For the text-containing cell, return its midpoint in (x, y) coordinate format. 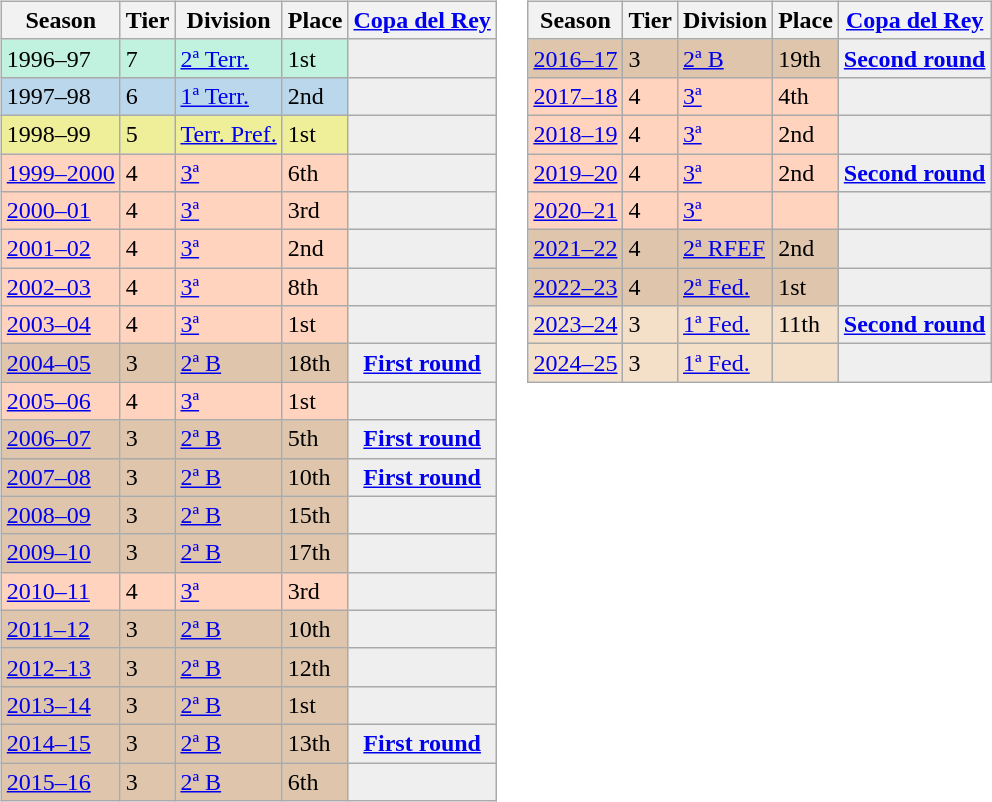
18th (315, 363)
7 (148, 58)
12th (315, 667)
2023–24 (576, 325)
2004–05 (60, 363)
2019–20 (576, 173)
2005–06 (60, 401)
17th (315, 553)
2000–01 (60, 211)
19th (806, 58)
2015–16 (60, 781)
2ª Fed. (726, 287)
2ª Terr. (228, 58)
2022–23 (576, 287)
2020–21 (576, 211)
2002–03 (60, 287)
2014–15 (60, 743)
2003–04 (60, 325)
2009–10 (60, 553)
1997–98 (60, 96)
11th (806, 325)
2ª RFEF (726, 249)
6 (148, 96)
2010–11 (60, 591)
1998–99 (60, 134)
8th (315, 287)
2001–02 (60, 249)
15th (315, 515)
4th (806, 96)
2008–09 (60, 515)
2007–08 (60, 477)
1996–97 (60, 58)
Terr. Pref. (228, 134)
2013–14 (60, 705)
2017–18 (576, 96)
2011–12 (60, 629)
5th (315, 439)
2012–13 (60, 667)
2018–19 (576, 134)
1ª Terr. (228, 96)
5 (148, 134)
2006–07 (60, 439)
2024–25 (576, 363)
2021–22 (576, 249)
1999–2000 (60, 173)
13th (315, 743)
2016–17 (576, 58)
